Identify which cell holds the provided text, then report its [x, y] central coordinate. 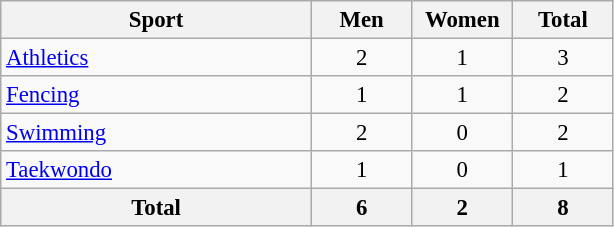
Athletics [156, 58]
Women [462, 20]
6 [362, 208]
Men [362, 20]
8 [564, 208]
Fencing [156, 95]
Swimming [156, 133]
Sport [156, 20]
3 [564, 58]
Taekwondo [156, 170]
